Capture the cell that displays the provided text and extract its (X, Y) central coordinate. 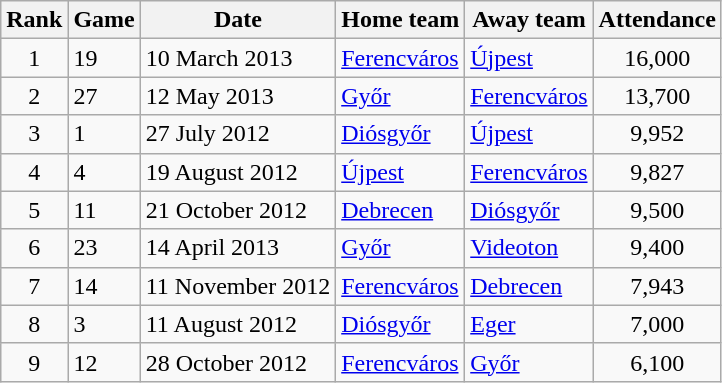
2 (34, 96)
Game (104, 20)
Rank (34, 20)
9,400 (657, 248)
11 August 2012 (238, 324)
21 October 2012 (238, 210)
Home team (400, 20)
Away team (529, 20)
7 (34, 286)
Attendance (657, 20)
19 August 2012 (238, 172)
23 (104, 248)
14 (104, 286)
16,000 (657, 58)
27 July 2012 (238, 134)
6 (34, 248)
7,943 (657, 286)
9,952 (657, 134)
11 November 2012 (238, 286)
14 April 2013 (238, 248)
13,700 (657, 96)
Date (238, 20)
7,000 (657, 324)
28 October 2012 (238, 362)
5 (34, 210)
11 (104, 210)
10 March 2013 (238, 58)
8 (34, 324)
6,100 (657, 362)
27 (104, 96)
12 May 2013 (238, 96)
Videoton (529, 248)
12 (104, 362)
19 (104, 58)
9 (34, 362)
9,827 (657, 172)
9,500 (657, 210)
Eger (529, 324)
